Identify which cell holds the provided text, then report its (X, Y) central coordinate. 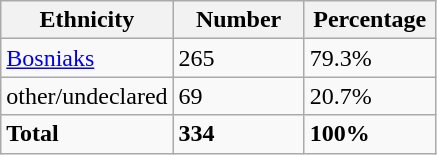
Total (87, 134)
69 (238, 96)
Ethnicity (87, 20)
334 (238, 134)
other/undeclared (87, 96)
79.3% (370, 58)
100% (370, 134)
Number (238, 20)
Bosniaks (87, 58)
20.7% (370, 96)
Percentage (370, 20)
265 (238, 58)
